Output the (x, y) coordinate of the center of the cell containing the given text.  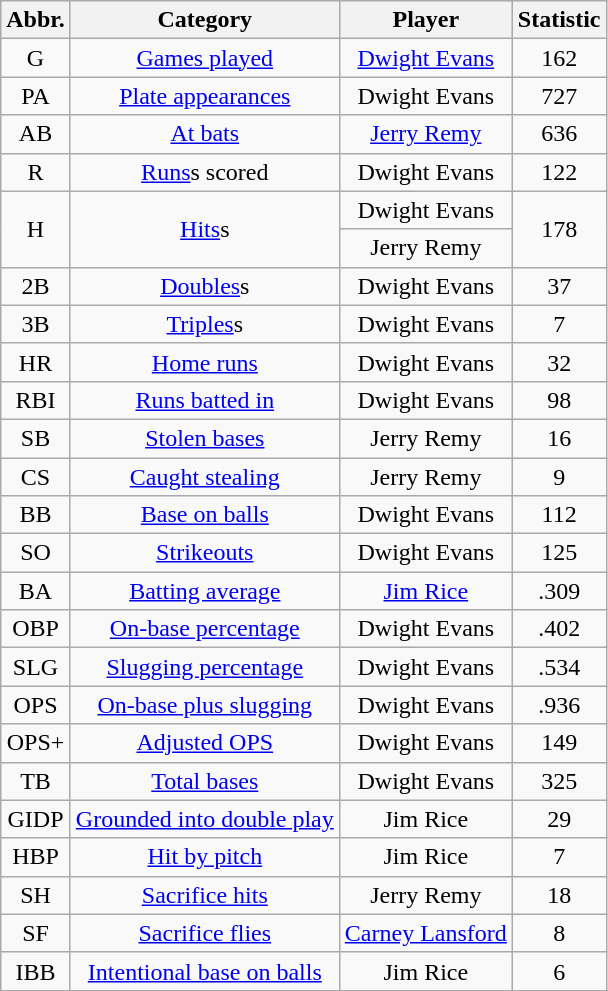
Runss scored (204, 172)
OPS (36, 705)
16 (559, 438)
Hitss (204, 229)
98 (559, 400)
AB (36, 134)
OBP (36, 629)
Total bases (204, 781)
Strikeouts (204, 553)
727 (559, 96)
Grounded into double play (204, 819)
636 (559, 134)
Carney Lansford (426, 933)
178 (559, 229)
Intentional base on balls (204, 971)
Hit by pitch (204, 857)
Player (426, 20)
.936 (559, 705)
2B (36, 286)
On-base plus slugging (204, 705)
On-base percentage (204, 629)
Stolen bases (204, 438)
Statistic (559, 20)
TB (36, 781)
.534 (559, 667)
.309 (559, 591)
SH (36, 895)
H (36, 229)
32 (559, 362)
29 (559, 819)
Home runs (204, 362)
37 (559, 286)
SO (36, 553)
Games played (204, 58)
R (36, 172)
HR (36, 362)
112 (559, 515)
Plate appearances (204, 96)
Batting average (204, 591)
RBI (36, 400)
325 (559, 781)
GIDP (36, 819)
Slugging percentage (204, 667)
3B (36, 324)
Caught stealing (204, 477)
IBB (36, 971)
Doubless (204, 286)
HBP (36, 857)
SB (36, 438)
At bats (204, 134)
125 (559, 553)
9 (559, 477)
Base on balls (204, 515)
SF (36, 933)
.402 (559, 629)
CS (36, 477)
Tripless (204, 324)
Abbr. (36, 20)
18 (559, 895)
162 (559, 58)
BA (36, 591)
Category (204, 20)
Runs batted in (204, 400)
Sacrifice hits (204, 895)
OPS+ (36, 743)
SLG (36, 667)
122 (559, 172)
149 (559, 743)
PA (36, 96)
G (36, 58)
8 (559, 933)
Sacrifice flies (204, 933)
6 (559, 971)
Adjusted OPS (204, 743)
BB (36, 515)
